From the cell containing the given text, extract its center point as [x, y] coordinate. 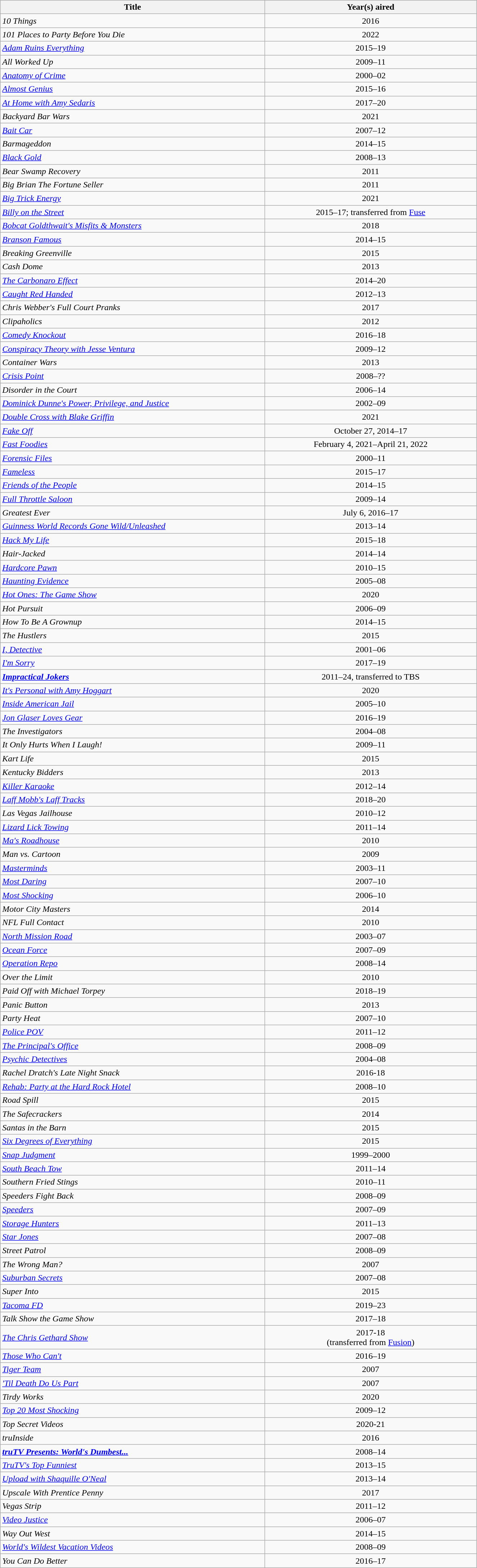
Man vs. Cartoon [133, 854]
2013–15 [371, 1465]
Speeders Fight Back [133, 1196]
Adam Ruins Everything [133, 48]
truInside [133, 1438]
Super Into [133, 1292]
Southern Fried Stings [133, 1182]
Branson Famous [133, 239]
Chris Webber's Full Court Pranks [133, 308]
2017–18 [371, 1319]
Big Trick Energy [133, 199]
Six Degrees of Everything [133, 1141]
2022 [371, 34]
Backyard Bar Wars [133, 116]
101 Places to Party Before You Die [133, 34]
Impractical Jokers [133, 677]
Barmageddon [133, 144]
February 4, 2021–April 21, 2022 [371, 444]
Psychic Detectives [133, 1059]
truTV Presents: World's Dumbest... [133, 1451]
The Chris Gethard Show [133, 1338]
2003–11 [371, 868]
2014–20 [371, 280]
TruTV's Top Funniest [133, 1465]
I'm Sorry [133, 663]
The Wrong Man? [133, 1264]
2018–20 [371, 799]
Street Patrol [133, 1250]
Comedy Knockout [133, 335]
2020-21 [371, 1424]
2017–20 [371, 103]
Inside American Jail [133, 704]
Big Brian The Fortune Seller [133, 185]
Lizard Lick Towing [133, 827]
Over the Limit [133, 977]
Motor City Masters [133, 909]
Party Heat [133, 1018]
Hardcore Pawn [133, 567]
Almost Genius [133, 89]
Title [133, 7]
2000–02 [371, 75]
Kart Life [133, 759]
Jon Glaser Loves Gear [133, 718]
2015–17; transferred from Fuse [371, 212]
2009 [371, 854]
2016–18 [371, 335]
Friends of the People [133, 485]
Hair-Jacked [133, 554]
Hot Pursuit [133, 608]
Billy on the Street [133, 212]
10 Things [133, 21]
Cash Dome [133, 267]
2018–19 [371, 991]
2012–13 [371, 294]
Rachel Dratch's Late Night Snack [133, 1073]
Caught Red Handed [133, 294]
NFL Full Contact [133, 923]
Star Jones [133, 1237]
Masterminds [133, 868]
Full Throttle Saloon [133, 499]
2011–13 [371, 1223]
Forensic Files [133, 458]
2008–10 [371, 1087]
2012 [371, 321]
2015–16 [371, 89]
Anatomy of Crime [133, 75]
2019–23 [371, 1305]
Kentucky Bidders [133, 772]
2010–12 [371, 813]
All Worked Up [133, 62]
2015–19 [371, 48]
Storage Hunters [133, 1223]
Bear Swamp Recovery [133, 171]
2006–07 [371, 1520]
Bobcat Goldthwait's Misfits & Monsters [133, 226]
Police POV [133, 1032]
Upscale With Prentice Penny [133, 1492]
2000–11 [371, 458]
Dominick Dunne's Power, Privilege, and Justice [133, 403]
Haunting Evidence [133, 581]
Clipaholics [133, 321]
2007–12 [371, 130]
Breaking Greenville [133, 253]
You Can Do Better [133, 1561]
Crisis Point [133, 376]
Speeders [133, 1209]
Container Wars [133, 362]
Santas in the Barn [133, 1128]
2010–15 [371, 567]
Snap Judgment [133, 1155]
Las Vegas Jailhouse [133, 813]
Hack My Life [133, 540]
2010–11 [371, 1182]
Fast Foodies [133, 444]
2015–18 [371, 540]
Most Shocking [133, 895]
I, Detective [133, 649]
Tiger Team [133, 1369]
2008–?? [371, 376]
Tirdy Works [133, 1397]
The Hustlers [133, 636]
2001–06 [371, 649]
Road Spill [133, 1100]
South Beach Tow [133, 1168]
Greatest Ever [133, 513]
Disorder in the Court [133, 389]
Those Who Can't [133, 1356]
Killer Karaoke [133, 786]
North Mission Road [133, 936]
2014–14 [371, 554]
July 6, 2016–17 [371, 513]
Way Out West [133, 1534]
Black Gold [133, 157]
'Til Death Do Us Part [133, 1383]
It Only Hurts When I Laugh! [133, 745]
2005–10 [371, 704]
Fake Off [133, 431]
Most Daring [133, 882]
2006–09 [371, 608]
2011–24, transferred to TBS [371, 677]
2003–07 [371, 936]
Upload with Shaquille O'Neal [133, 1479]
Conspiracy Theory with Jesse Ventura [133, 349]
Hot Ones: The Game Show [133, 594]
Bait Car [133, 130]
2006–10 [371, 895]
October 27, 2014–17 [371, 431]
How To Be A Grownup [133, 622]
Ocean Force [133, 950]
Paid Off with Michael Torpey [133, 991]
2009–14 [371, 499]
At Home with Amy Sedaris [133, 103]
It's Personal with Amy Hoggart [133, 690]
World's Wildest Vacation Videos [133, 1547]
Guinness World Records Gone Wild/Unleashed [133, 526]
Vegas Strip [133, 1506]
2008–13 [371, 157]
2006–14 [371, 389]
The Principal's Office [133, 1046]
Panic Button [133, 1004]
Tacoma FD [133, 1305]
Ma's Roadhouse [133, 841]
2015–17 [371, 472]
2016-18 [371, 1073]
Double Cross with Blake Griffin [133, 417]
Top Secret Videos [133, 1424]
Fameless [133, 472]
2016–17 [371, 1561]
1999–2000 [371, 1155]
Suburban Secrets [133, 1278]
The Carbonaro Effect [133, 280]
Talk Show the Game Show [133, 1319]
Laff Mobb's Laff Tracks [133, 799]
2005–08 [371, 581]
Operation Repo [133, 963]
2017–19 [371, 663]
Year(s) aired [371, 7]
Video Justice [133, 1520]
2017-18(transferred from Fusion) [371, 1338]
2012–14 [371, 786]
2018 [371, 226]
Top 20 Most Shocking [133, 1410]
Rehab: Party at the Hard Rock Hotel [133, 1087]
The Safecrackers [133, 1114]
The Investigators [133, 731]
2002–09 [371, 403]
